Find where the given text appears and provide that cell's center as [x, y] coordinate. 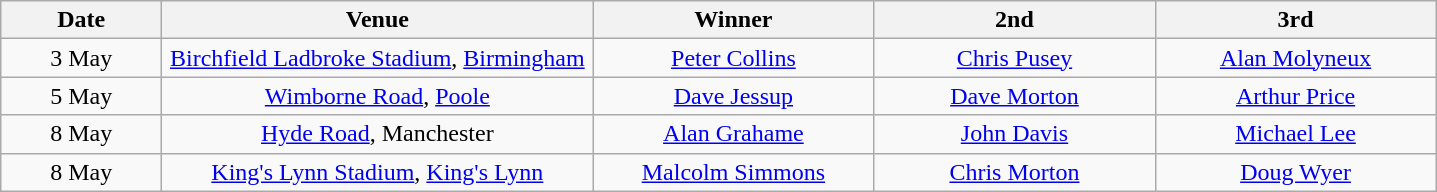
Dave Jessup [734, 96]
King's Lynn Stadium, King's Lynn [378, 172]
Alan Grahame [734, 134]
Wimborne Road, Poole [378, 96]
Doug Wyer [1296, 172]
Date [82, 20]
Peter Collins [734, 58]
Michael Lee [1296, 134]
Birchfield Ladbroke Stadium, Birmingham [378, 58]
2nd [1014, 20]
3 May [82, 58]
Chris Pusey [1014, 58]
Hyde Road, Manchester [378, 134]
Dave Morton [1014, 96]
3rd [1296, 20]
Arthur Price [1296, 96]
Alan Molyneux [1296, 58]
Malcolm Simmons [734, 172]
Venue [378, 20]
Chris Morton [1014, 172]
Winner [734, 20]
John Davis [1014, 134]
5 May [82, 96]
